For the text-containing cell, return its midpoint in [x, y] coordinate format. 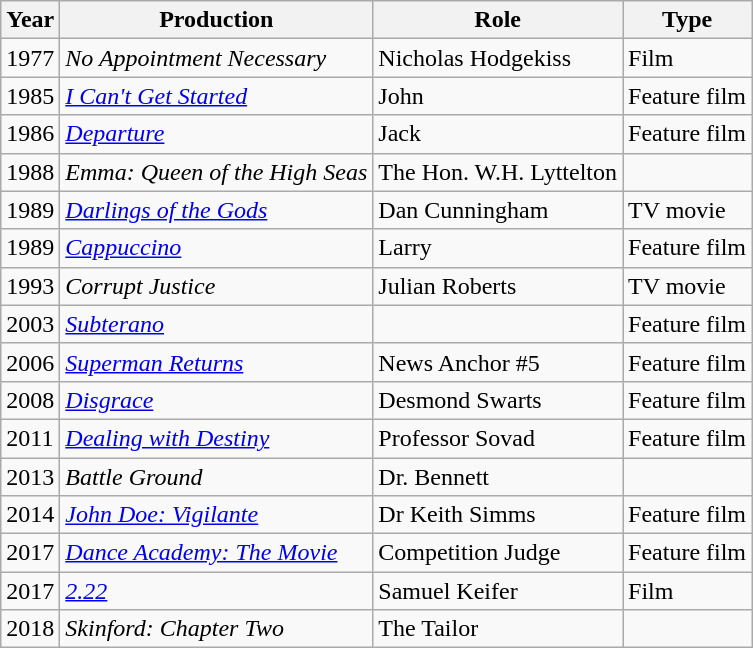
Battle Ground [216, 477]
2013 [30, 477]
Julian Roberts [498, 286]
Jack [498, 134]
Competition Judge [498, 553]
The Tailor [498, 629]
2008 [30, 400]
Samuel Keifer [498, 591]
Skinford: Chapter Two [216, 629]
1977 [30, 58]
John [498, 96]
Year [30, 20]
2011 [30, 438]
1986 [30, 134]
1993 [30, 286]
Type [688, 20]
1988 [30, 172]
John Doe: Vigilante [216, 515]
2.22 [216, 591]
The Hon. W.H. Lyttelton [498, 172]
Disgrace [216, 400]
News Anchor #5 [498, 362]
Professor Sovad [498, 438]
Superman Returns [216, 362]
Dance Academy: The Movie [216, 553]
I Can't Get Started [216, 96]
Dealing with Destiny [216, 438]
Nicholas Hodgekiss [498, 58]
Larry [498, 248]
Dr. Bennett [498, 477]
Darlings of the Gods [216, 210]
2018 [30, 629]
Emma: Queen of the High Seas [216, 172]
No Appointment Necessary [216, 58]
2014 [30, 515]
2003 [30, 324]
Desmond Swarts [498, 400]
Departure [216, 134]
Subterano [216, 324]
Cappuccino [216, 248]
Role [498, 20]
2006 [30, 362]
Corrupt Justice [216, 286]
Dr Keith Simms [498, 515]
1985 [30, 96]
Dan Cunningham [498, 210]
Production [216, 20]
